Pinpoint the cell where the given text exists, returning its [x, y] midpoint coordinate. 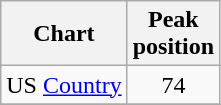
US Country [64, 85]
74 [173, 85]
Chart [64, 34]
Peakposition [173, 34]
